For the text-containing cell, return its midpoint in [x, y] coordinate format. 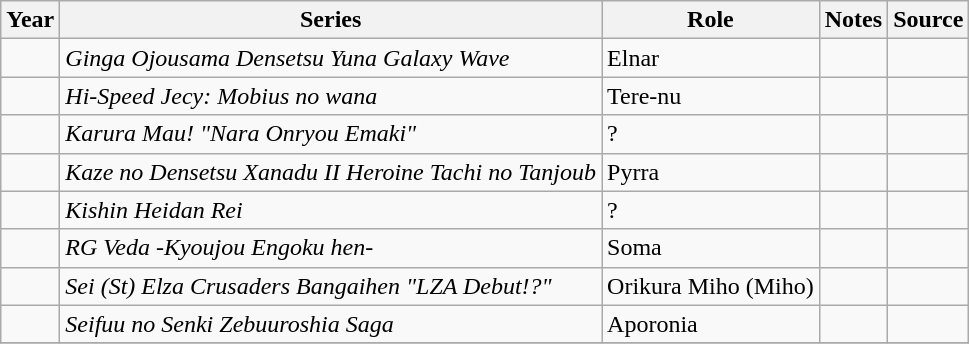
Kishin Heidan Rei [331, 210]
Aporonia [711, 324]
Hi-Speed Jecy: Mobius no wana [331, 96]
Notes [853, 20]
Karura Mau! "Nara Onryou Emaki" [331, 134]
Tere-nu [711, 96]
Role [711, 20]
Soma [711, 248]
RG Veda -Kyoujou Engoku hen- [331, 248]
Elnar [711, 58]
Year [30, 20]
Sei (St) Elza Crusaders Bangaihen "LZA Debut!?" [331, 286]
Source [928, 20]
Kaze no Densetsu Xanadu II Heroine Tachi no Tanjoub [331, 172]
Orikura Miho (Miho) [711, 286]
Seifuu no Senki Zebuuroshia Saga [331, 324]
Ginga Ojousama Densetsu Yuna Galaxy Wave [331, 58]
Pyrra [711, 172]
Series [331, 20]
